Identify which cell holds the provided text, then report its (x, y) central coordinate. 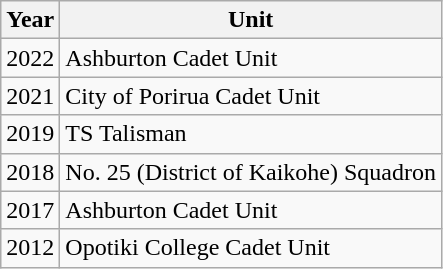
2019 (30, 134)
2022 (30, 58)
No. 25 (District of Kaikohe) Squadron (251, 172)
TS Talisman (251, 134)
2021 (30, 96)
Opotiki College Cadet Unit (251, 248)
2018 (30, 172)
Unit (251, 20)
2012 (30, 248)
2017 (30, 210)
City of Porirua Cadet Unit (251, 96)
Year (30, 20)
